For the text-containing cell, return its midpoint in (X, Y) coordinate format. 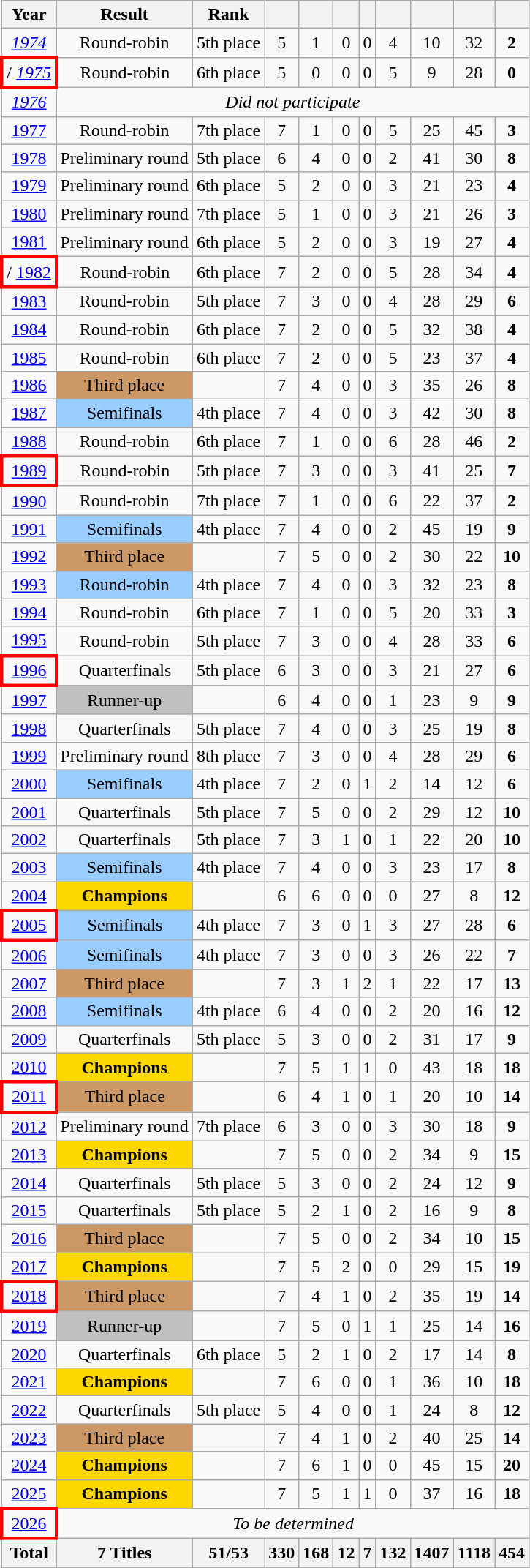
1980 (29, 214)
1997 (29, 700)
2017 (29, 1267)
1983 (29, 301)
2014 (29, 1182)
1990 (29, 500)
2000 (29, 784)
1974 (29, 43)
2018 (29, 1297)
2024 (29, 1466)
2023 (29, 1438)
1995 (29, 641)
2012 (29, 1127)
1984 (29, 329)
/ 1975 (29, 72)
1991 (29, 529)
2010 (29, 1068)
1118 (474, 1553)
1988 (29, 442)
2004 (29, 896)
31 (431, 1039)
1979 (29, 186)
1999 (29, 756)
43 (431, 1068)
42 (431, 413)
Rank (228, 15)
1981 (29, 242)
2019 (29, 1326)
1986 (29, 386)
/ 1982 (29, 272)
To be determined (292, 1523)
1977 (29, 130)
1985 (29, 358)
2011 (29, 1098)
36 (431, 1382)
1987 (29, 413)
2026 (29, 1523)
1992 (29, 557)
168 (316, 1553)
2013 (29, 1155)
330 (282, 1553)
2003 (29, 868)
2002 (29, 840)
51/53 (228, 1553)
40 (431, 1438)
Did not participate (292, 102)
2020 (29, 1354)
38 (474, 329)
2009 (29, 1039)
2015 (29, 1210)
1994 (29, 612)
7 Titles (124, 1553)
1989 (29, 471)
Total (29, 1553)
1976 (29, 102)
1407 (431, 1553)
13 (512, 983)
1978 (29, 158)
2007 (29, 983)
1996 (29, 670)
8th place (228, 756)
2005 (29, 925)
2006 (29, 955)
454 (512, 1553)
2021 (29, 1382)
Result (124, 15)
1998 (29, 728)
Year (29, 15)
2025 (29, 1494)
46 (474, 442)
2016 (29, 1238)
1993 (29, 585)
2022 (29, 1410)
132 (393, 1553)
2008 (29, 1011)
2001 (29, 811)
